Scan for the cell matching the given text and deliver its (x, y) coordinate at center. 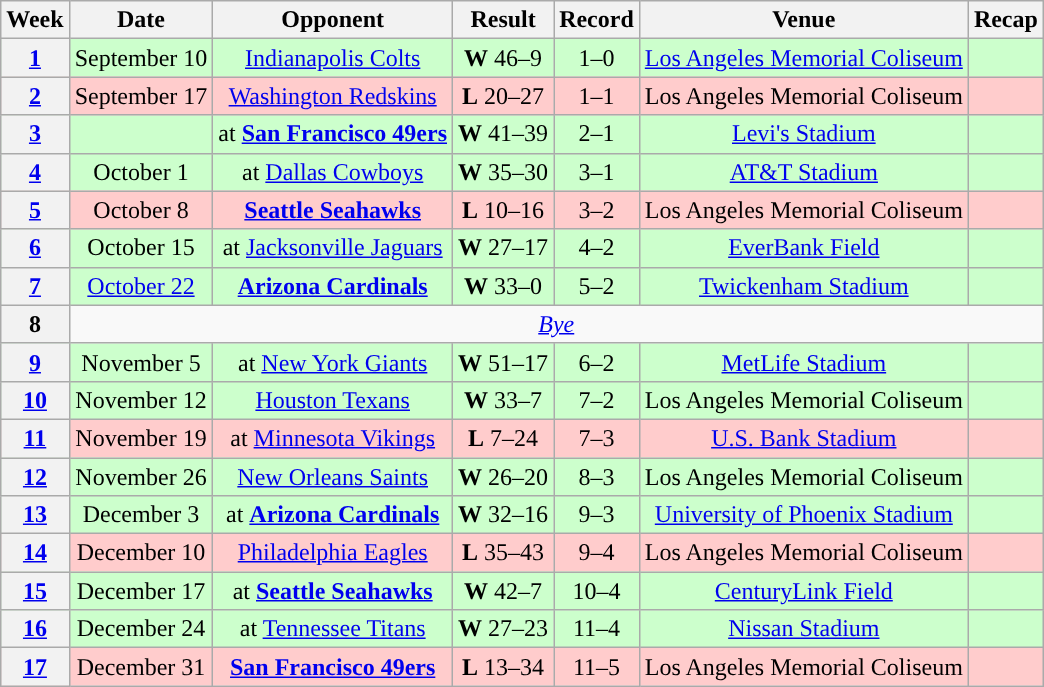
7 (35, 286)
September 10 (141, 58)
New Orleans Saints (333, 477)
University of Phoenix Stadium (804, 515)
AT&T Stadium (804, 172)
Philadelphia Eagles (333, 553)
at Arizona Cardinals (333, 515)
November 19 (141, 438)
September 17 (141, 96)
10–4 (597, 591)
2–1 (597, 134)
6 (35, 248)
3 (35, 134)
at San Francisco 49ers (333, 134)
at Tennessee Titans (333, 629)
Venue (804, 20)
6–2 (597, 362)
4–2 (597, 248)
October 8 (141, 210)
5–2 (597, 286)
October 15 (141, 248)
1 (35, 58)
Washington Redskins (333, 96)
9–3 (597, 515)
1–1 (597, 96)
3–1 (597, 172)
12 (35, 477)
at Minnesota Vikings (333, 438)
November 5 (141, 362)
L 13–34 (504, 667)
December 3 (141, 515)
10 (35, 400)
15 (35, 591)
November 26 (141, 477)
8 (35, 324)
W 26–20 (504, 477)
at Jacksonville Jaguars (333, 248)
11–4 (597, 629)
EverBank Field (804, 248)
L 7–24 (504, 438)
9 (35, 362)
8–3 (597, 477)
Houston Texans (333, 400)
at Dallas Cowboys (333, 172)
Recap (1006, 20)
December 10 (141, 553)
November 12 (141, 400)
W 27–23 (504, 629)
U.S. Bank Stadium (804, 438)
CenturyLink Field (804, 591)
Opponent (333, 20)
L 35–43 (504, 553)
W 33–0 (504, 286)
7–2 (597, 400)
W 42–7 (504, 591)
October 22 (141, 286)
Result (504, 20)
9–4 (597, 553)
4 (35, 172)
Nissan Stadium (804, 629)
December 17 (141, 591)
5 (35, 210)
at New York Giants (333, 362)
W 51–17 (504, 362)
Seattle Seahawks (333, 210)
7–3 (597, 438)
December 31 (141, 667)
W 41–39 (504, 134)
3–2 (597, 210)
W 32–16 (504, 515)
Week (35, 20)
Record (597, 20)
Date (141, 20)
W 46–9 (504, 58)
Bye (556, 324)
W 35–30 (504, 172)
16 (35, 629)
11 (35, 438)
October 1 (141, 172)
2 (35, 96)
Levi's Stadium (804, 134)
17 (35, 667)
11–5 (597, 667)
Twickenham Stadium (804, 286)
December 24 (141, 629)
W 27–17 (504, 248)
San Francisco 49ers (333, 667)
W 33–7 (504, 400)
1–0 (597, 58)
Indianapolis Colts (333, 58)
at Seattle Seahawks (333, 591)
L 20–27 (504, 96)
14 (35, 553)
L 10–16 (504, 210)
MetLife Stadium (804, 362)
Arizona Cardinals (333, 286)
13 (35, 515)
